Find where the given text appears and provide that cell's center as [X, Y] coordinate. 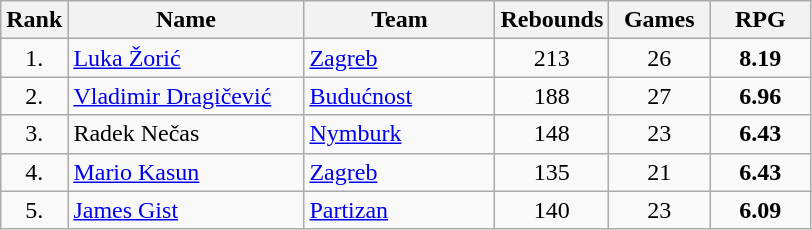
140 [552, 210]
1. [34, 58]
4. [34, 172]
27 [660, 96]
Mario Kasun [186, 172]
Team [400, 20]
188 [552, 96]
Vladimir Dragičević [186, 96]
148 [552, 134]
3. [34, 134]
Luka Žorić [186, 58]
6.96 [760, 96]
21 [660, 172]
5. [34, 210]
Nymburk [400, 134]
213 [552, 58]
Partizan [400, 210]
James Gist [186, 210]
Name [186, 20]
6.09 [760, 210]
Rank [34, 20]
Games [660, 20]
8.19 [760, 58]
Budućnost [400, 96]
RPG [760, 20]
Rebounds [552, 20]
26 [660, 58]
2. [34, 96]
Radek Nečas [186, 134]
135 [552, 172]
